From the cell containing the given text, extract its center point as [X, Y] coordinate. 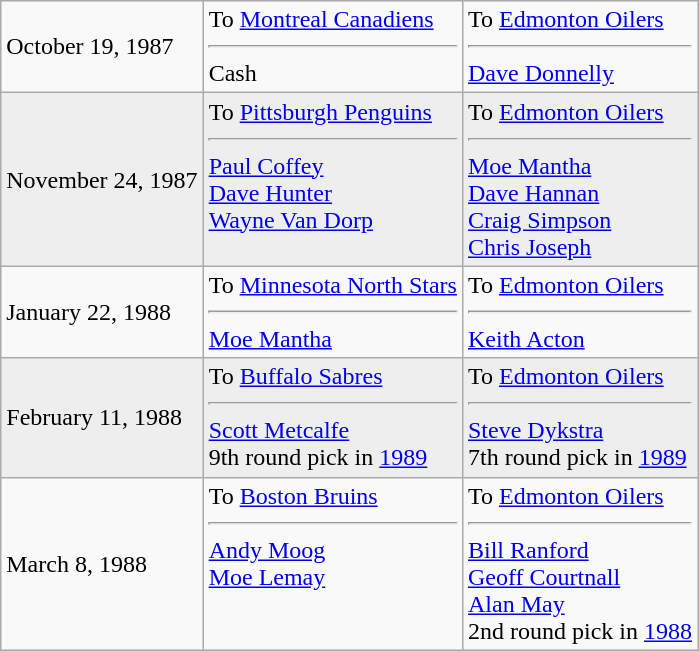
To Edmonton OilersKeith Acton [580, 312]
March 8, 1988 [102, 564]
February 11, 1988 [102, 418]
To Pittsburgh PenguinsPaul CoffeyDave HunterWayne Van Dorp [332, 180]
To Montreal CanadiensCash [332, 47]
To Minnesota North StarsMoe Mantha [332, 312]
January 22, 1988 [102, 312]
To Edmonton OilersBill RanfordGeoff CourtnallAlan May2nd round pick in 1988 [580, 564]
To Edmonton OilersMoe ManthaDave HannanCraig SimpsonChris Joseph [580, 180]
To Edmonton OilersDave Donnelly [580, 47]
To Boston BruinsAndy MoogMoe Lemay [332, 564]
October 19, 1987 [102, 47]
November 24, 1987 [102, 180]
To Edmonton OilersSteve Dykstra7th round pick in 1989 [580, 418]
To Buffalo SabresScott Metcalfe9th round pick in 1989 [332, 418]
